Output the [x, y] coordinate of the center of the cell containing the given text.  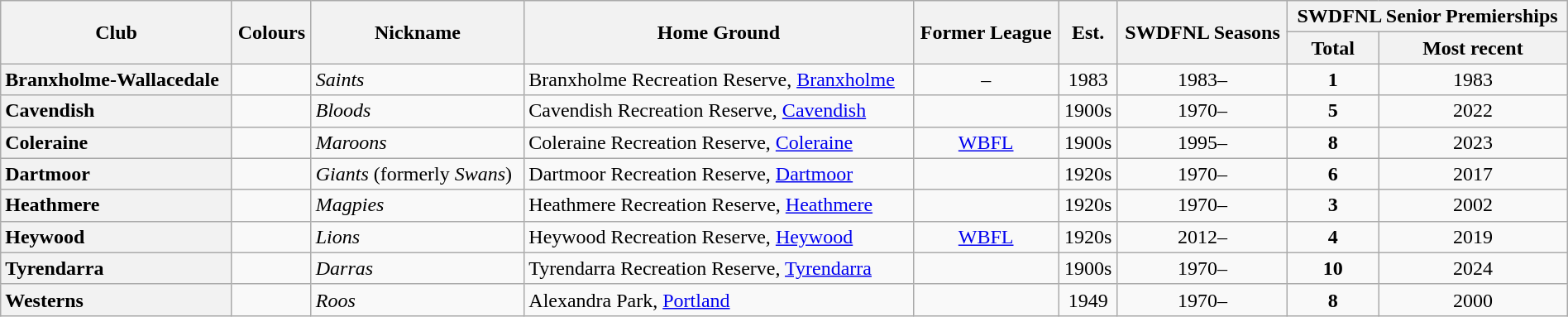
Maroons [418, 142]
2019 [1472, 237]
Nickname [418, 32]
Most recent [1472, 48]
6 [1333, 174]
Cavendish [117, 111]
5 [1333, 111]
Coleraine Recreation Reserve, Coleraine [719, 142]
Total [1333, 48]
Heywood Recreation Reserve, Heywood [719, 237]
Dartmoor Recreation Reserve, Dartmoor [719, 174]
Lions [418, 237]
Former League [986, 32]
Saints [418, 79]
Roos [418, 300]
2012– [1202, 237]
Magpies [418, 205]
4 [1333, 237]
1 [1333, 79]
Heathmere Recreation Reserve, Heathmere [719, 205]
Bloods [418, 111]
10 [1333, 268]
2017 [1472, 174]
Branxholme Recreation Reserve, Branxholme [719, 79]
2002 [1472, 205]
2024 [1472, 268]
Tyrendarra [117, 268]
Dartmoor [117, 174]
2000 [1472, 300]
Alexandra Park, Portland [719, 300]
Colours [271, 32]
– [986, 79]
Cavendish Recreation Reserve, Cavendish [719, 111]
Giants (formerly Swans) [418, 174]
Home Ground [719, 32]
2022 [1472, 111]
Club [117, 32]
Coleraine [117, 142]
Heywood [117, 237]
SWDFNL Senior Premierships [1427, 17]
2023 [1472, 142]
Tyrendarra Recreation Reserve, Tyrendarra [719, 268]
Heathmere [117, 205]
Branxholme-Wallacedale [117, 79]
1983– [1202, 79]
3 [1333, 205]
Westerns [117, 300]
Est. [1088, 32]
1995– [1202, 142]
1949 [1088, 300]
Darras [418, 268]
SWDFNL Seasons [1202, 32]
